Output the [X, Y] coordinate of the center of the cell containing the given text.  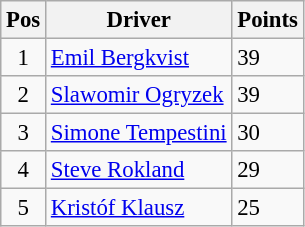
29 [268, 170]
Driver [139, 20]
Kristóf Klausz [139, 208]
Simone Tempestini [139, 133]
3 [24, 133]
5 [24, 208]
Steve Rokland [139, 170]
Emil Bergkvist [139, 58]
30 [268, 133]
Slawomir Ogryzek [139, 95]
Pos [24, 20]
25 [268, 208]
Points [268, 20]
1 [24, 58]
2 [24, 95]
4 [24, 170]
